Provide the (X, Y) coordinate of the cell's center where the given text is located.  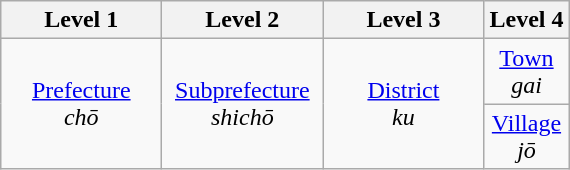
Village jō (526, 136)
Subprefecture shichō (242, 104)
Level 3 (404, 20)
Level 4 (526, 20)
Prefecture chō (82, 104)
Level 2 (242, 20)
Level 1 (82, 20)
District ku (404, 104)
Town gai (526, 72)
